For the text-containing cell, return its midpoint in [x, y] coordinate format. 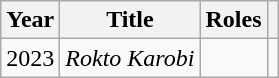
Year [30, 20]
2023 [30, 58]
Title [130, 20]
Rokto Karobi [130, 58]
Roles [234, 20]
